Determine the (X, Y) coordinate at the center of the cell enclosing the given text.  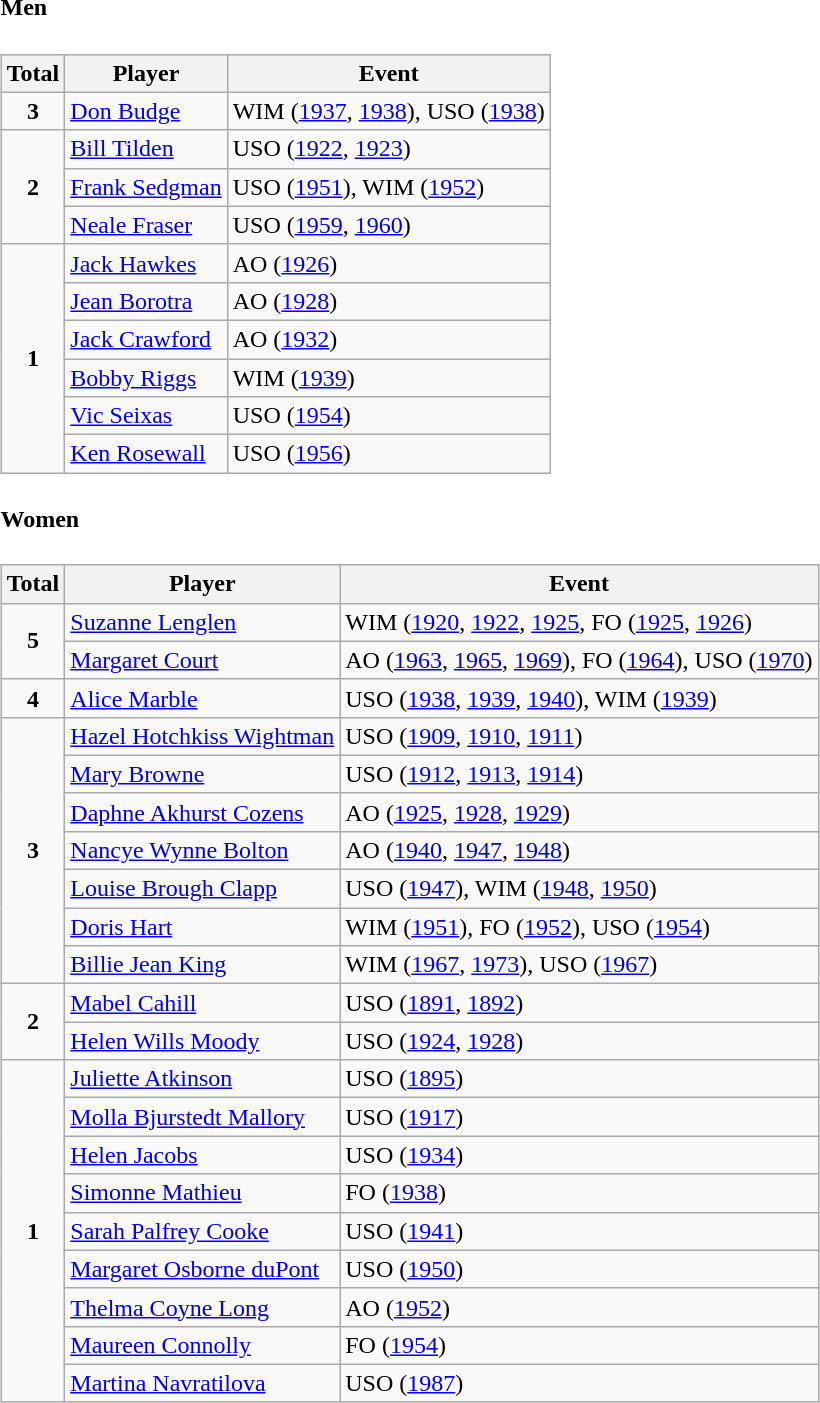
Maureen Connolly (202, 1345)
USO (1941) (579, 1231)
USO (1917) (579, 1117)
USO (1912, 1913, 1914) (579, 774)
USO (1950) (579, 1269)
Helen Wills Moody (202, 1041)
Helen Jacobs (202, 1155)
Alice Marble (202, 698)
USO (1938, 1939, 1940), WIM (1939) (579, 698)
AO (1963, 1965, 1969), FO (1964), USO (1970) (579, 660)
Mary Browne (202, 774)
Margaret Osborne duPont (202, 1269)
Martina Navratilova (202, 1383)
Hazel Hotchkiss Wightman (202, 736)
Bill Tilden (146, 149)
Ken Rosewall (146, 454)
USO (1987) (579, 1383)
Doris Hart (202, 927)
Mabel Cahill (202, 1003)
Jack Hawkes (146, 263)
Neale Fraser (146, 225)
USO (1956) (388, 454)
Louise Brough Clapp (202, 889)
Jean Borotra (146, 301)
Frank Sedgman (146, 187)
4 (33, 698)
AO (1932) (388, 339)
Vic Seixas (146, 416)
USO (1909, 1910, 1911) (579, 736)
USO (1891, 1892) (579, 1003)
Daphne Akhurst Cozens (202, 812)
USO (1954) (388, 416)
USO (1959, 1960) (388, 225)
WIM (1937, 1938), USO (1938) (388, 111)
Bobby Riggs (146, 378)
Molla Bjurstedt Mallory (202, 1117)
USO (1924, 1928) (579, 1041)
WIM (1920, 1922, 1925, FO (1925, 1926) (579, 622)
Simonne Mathieu (202, 1193)
FO (1954) (579, 1345)
FO (1938) (579, 1193)
AO (1952) (579, 1307)
USO (1895) (579, 1079)
Nancye Wynne Bolton (202, 850)
AO (1928) (388, 301)
WIM (1951), FO (1952), USO (1954) (579, 927)
Margaret Court (202, 660)
Juliette Atkinson (202, 1079)
USO (1922, 1923) (388, 149)
Billie Jean King (202, 965)
USO (1947), WIM (1948, 1950) (579, 889)
WIM (1967, 1973), USO (1967) (579, 965)
Sarah Palfrey Cooke (202, 1231)
USO (1934) (579, 1155)
5 (33, 641)
AO (1940, 1947, 1948) (579, 850)
USO (1951), WIM (1952) (388, 187)
Don Budge (146, 111)
AO (1926) (388, 263)
WIM (1939) (388, 378)
Thelma Coyne Long (202, 1307)
Suzanne Lenglen (202, 622)
Jack Crawford (146, 339)
AO (1925, 1928, 1929) (579, 812)
